Pinpoint the cell where the given text exists, returning its [x, y] midpoint coordinate. 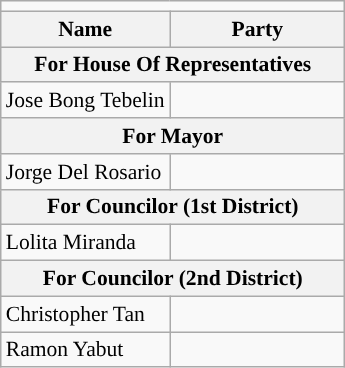
For House Of Representatives [173, 65]
Jose Bong Tebelin [86, 101]
Name [86, 29]
Ramon Yabut [86, 350]
Party [258, 29]
For Mayor [173, 136]
Jorge Del Rosario [86, 172]
For Councilor (2nd District) [173, 279]
Christopher Tan [86, 314]
Lolita Miranda [86, 243]
For Councilor (1st District) [173, 207]
